From the cell containing the given text, extract its center point as (X, Y) coordinate. 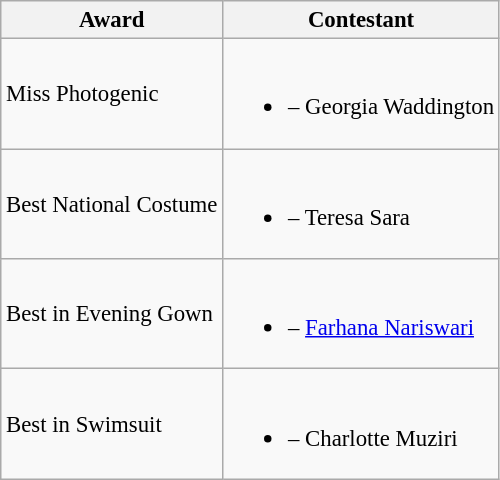
Contestant (362, 20)
– Teresa Sara (362, 204)
– Georgia Waddington (362, 94)
Miss Photogenic (112, 94)
Best in Evening Gown (112, 314)
Award (112, 20)
– Farhana Nariswari (362, 314)
– Charlotte Muziri (362, 424)
Best National Costume (112, 204)
Best in Swimsuit (112, 424)
